Locate the cell with the specified text and output its [x, y] center coordinate. 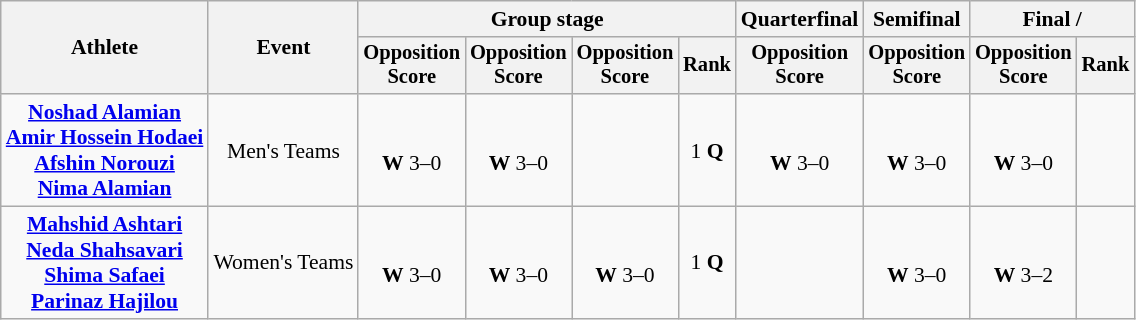
Quarterfinal [800, 19]
Event [283, 48]
Group stage [546, 19]
Semifinal [916, 19]
Noshad AlamianAmir Hossein HodaeiAfshin NorouziNima Alamian [105, 150]
Athlete [105, 48]
W 3–2 [1024, 263]
Women's Teams [283, 263]
Final / [1052, 19]
Men's Teams [283, 150]
Mahshid AshtariNeda ShahsavariShima SafaeiParinaz Hajilou [105, 263]
